Determine the (X, Y) coordinate at the center of the cell enclosing the given text.  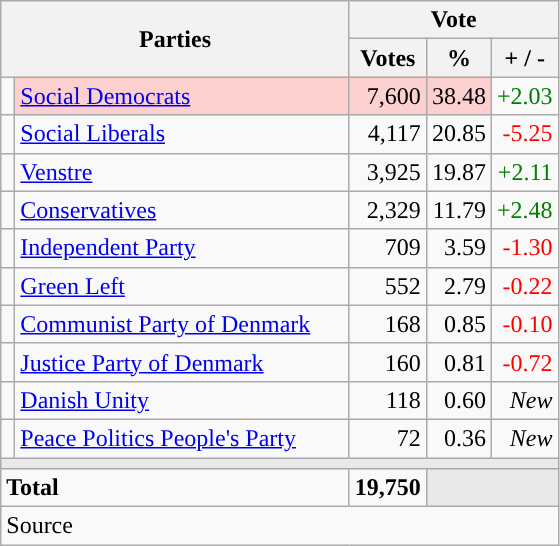
0.36 (458, 438)
7,600 (388, 96)
118 (388, 400)
-1.30 (524, 248)
0.85 (458, 324)
552 (388, 286)
Social Democrats (182, 96)
38.48 (458, 96)
3,925 (388, 172)
-5.25 (524, 134)
Green Left (182, 286)
4,117 (388, 134)
Votes (388, 58)
160 (388, 362)
-0.72 (524, 362)
2,329 (388, 210)
Vote (454, 20)
-0.10 (524, 324)
Peace Politics People's Party (182, 438)
Source (280, 526)
Independent Party (182, 248)
+ / - (524, 58)
19.87 (458, 172)
Justice Party of Denmark (182, 362)
3.59 (458, 248)
72 (388, 438)
Parties (176, 39)
Conservatives (182, 210)
+2.11 (524, 172)
Total (176, 488)
-0.22 (524, 286)
20.85 (458, 134)
709 (388, 248)
Danish Unity (182, 400)
11.79 (458, 210)
+2.48 (524, 210)
0.81 (458, 362)
+2.03 (524, 96)
0.60 (458, 400)
2.79 (458, 286)
168 (388, 324)
Venstre (182, 172)
% (458, 58)
Social Liberals (182, 134)
Communist Party of Denmark (182, 324)
19,750 (388, 488)
